Determine the [X, Y] coordinate at the center of the cell enclosing the given text.  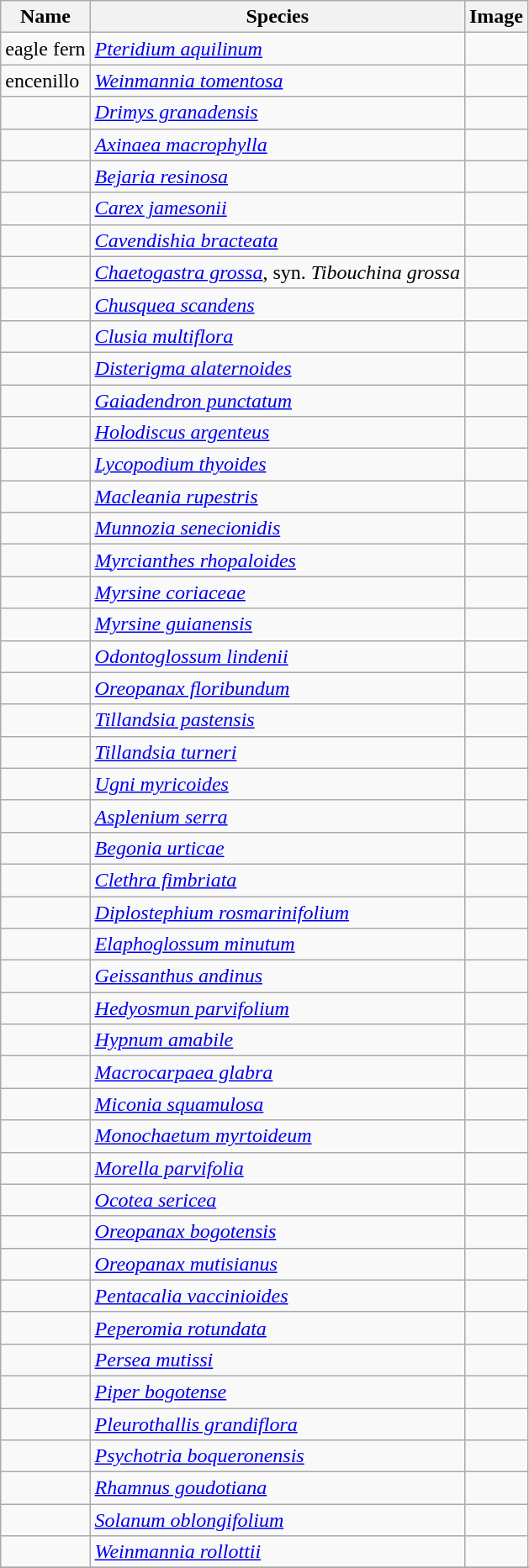
Bejaria resinosa [278, 176]
encenillo [45, 81]
Elaphoglossum minutum [278, 944]
Chaetogastra grossa, syn. Tibouchina grossa [278, 272]
Asplenium serra [278, 816]
Gaiadendron punctatum [278, 401]
Clethra fimbriata [278, 880]
Morella parvifolia [278, 1168]
Lycopodium thyoides [278, 465]
Solanum oblongifolium [278, 1520]
Oreopanax bogotensis [278, 1232]
Psychotria boqueronensis [278, 1456]
Tillandsia pastensis [278, 720]
Piper bogotense [278, 1392]
Peperomia rotundata [278, 1328]
Begonia urticae [278, 848]
Clusia multiflora [278, 336]
Oreopanax floribundum [278, 688]
Pteridium aquilinum [278, 49]
Munnozia senecionidis [278, 529]
Macrocarpaea glabra [278, 1072]
Chusquea scandens [278, 304]
Myrsine guianensis [278, 624]
Carex jamesonii [278, 208]
Disterigma alaternoides [278, 368]
Miconia squamulosa [278, 1104]
Holodiscus argenteus [278, 433]
Hypnum amabile [278, 1040]
Cavendishia bracteata [278, 240]
Weinmannia tomentosa [278, 81]
Hedyosmun parvifolium [278, 1008]
Pleurothallis grandiflora [278, 1424]
Myrcianthes rhopaloides [278, 560]
Myrsine coriaceae [278, 592]
Tillandsia turneri [278, 752]
Image [496, 17]
Species [278, 17]
Drimys granadensis [278, 113]
Ocotea sericea [278, 1200]
Macleania rupestris [278, 497]
Ugni myricoides [278, 784]
Odontoglossum lindenii [278, 656]
Axinaea macrophylla [278, 145]
Persea mutissi [278, 1360]
Weinmannia rollottii [278, 1552]
eagle fern [45, 49]
Monochaetum myrtoideum [278, 1136]
Name [45, 17]
Diplostephium rosmarinifolium [278, 912]
Oreopanax mutisianus [278, 1264]
Rhamnus goudotiana [278, 1488]
Pentacalia vaccinioides [278, 1296]
Geissanthus andinus [278, 976]
